Scan for the cell matching the given text and deliver its (x, y) coordinate at center. 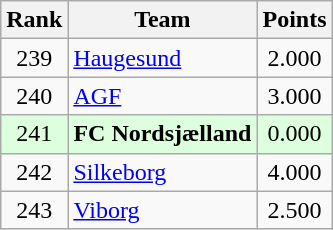
4.000 (294, 172)
243 (34, 210)
Rank (34, 20)
242 (34, 172)
AGF (162, 96)
240 (34, 96)
FC Nordsjælland (162, 134)
241 (34, 134)
3.000 (294, 96)
2.000 (294, 58)
0.000 (294, 134)
2.500 (294, 210)
Points (294, 20)
Silkeborg (162, 172)
Team (162, 20)
239 (34, 58)
Viborg (162, 210)
Haugesund (162, 58)
